From the cell containing the given text, extract its center point as [x, y] coordinate. 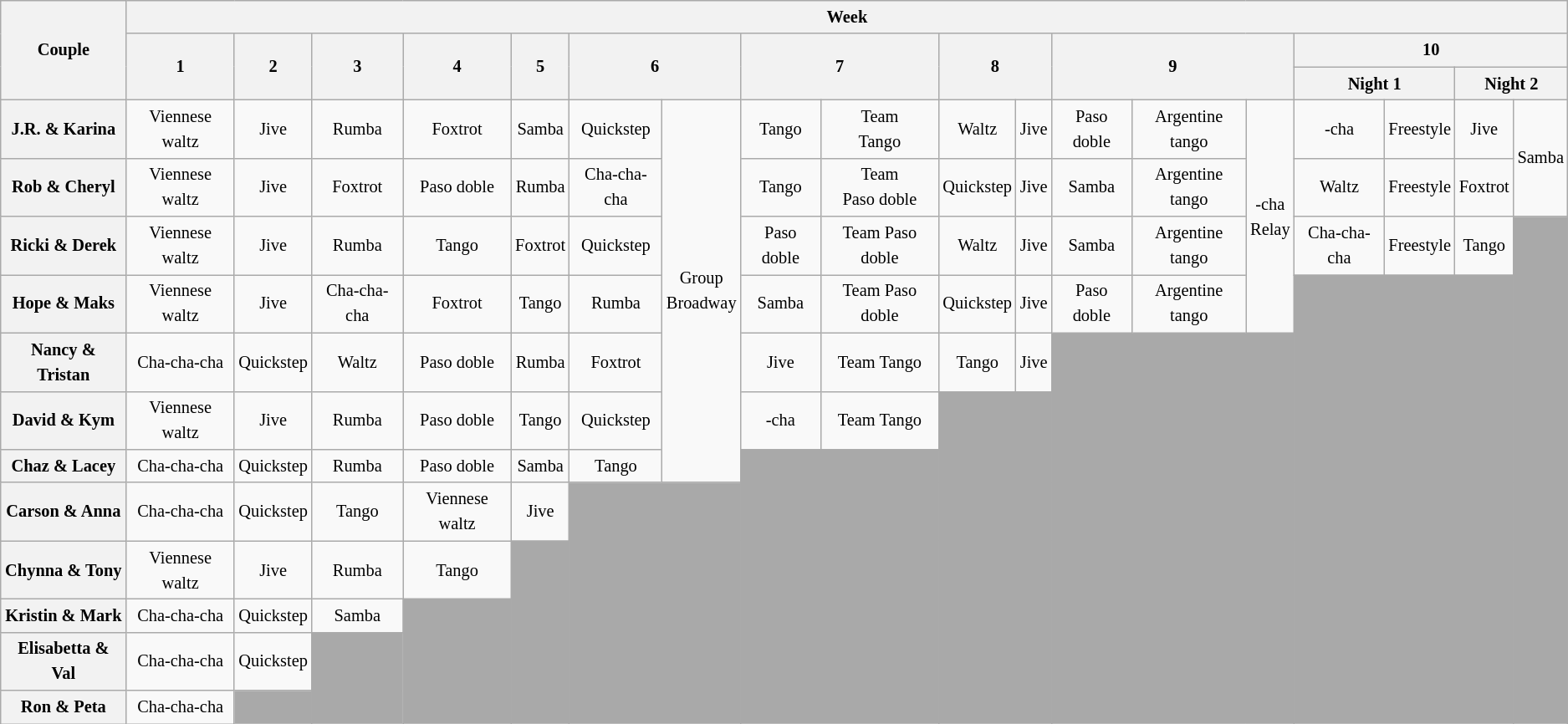
Kristin & Mark [64, 615]
10 [1430, 50]
Couple [64, 50]
Carson & Anna [64, 512]
2 [273, 67]
Rob & Cheryl [64, 187]
David & Kym [64, 421]
5 [540, 67]
GroupBroadway [701, 291]
Night 2 [1512, 84]
6 [655, 67]
Ricki & Derek [64, 246]
Week [847, 17]
Nancy & Tristan [64, 362]
Elisabetta & Val [64, 661]
Chynna & Tony [64, 570]
Night 1 [1374, 84]
TeamTango [880, 129]
-chaRelay [1269, 216]
9 [1172, 67]
4 [457, 67]
TeamPaso doble [880, 187]
8 [995, 67]
Chaz & Lacey [64, 466]
7 [840, 67]
Hope & Maks [64, 303]
J.R. & Karina [64, 129]
3 [358, 67]
Ron & Peta [64, 707]
1 [181, 67]
